Capture the cell that displays the provided text and extract its [x, y] central coordinate. 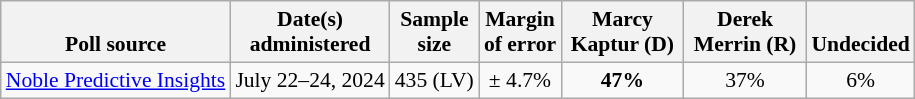
435 (LV) [434, 80]
MarcyKaptur (D) [622, 32]
37% [746, 80]
Date(s)administered [310, 32]
6% [860, 80]
Noble Predictive Insights [116, 80]
Marginof error [520, 32]
DerekMerrin (R) [746, 32]
July 22–24, 2024 [310, 80]
Undecided [860, 32]
Poll source [116, 32]
± 4.7% [520, 80]
Samplesize [434, 32]
47% [622, 80]
